Capture the cell that displays the provided text and extract its (X, Y) central coordinate. 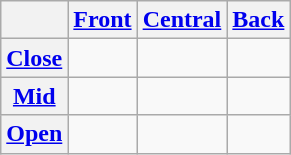
Front (102, 20)
Back (258, 20)
Central (182, 20)
Open (34, 134)
Close (34, 58)
Mid (34, 96)
